Return the [x, y] coordinate for the center point of the cell that contains the specified text.  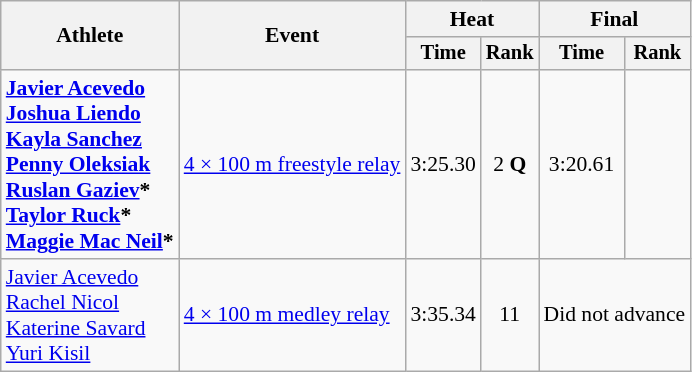
3:20.61 [582, 164]
4 × 100 m medley relay [292, 315]
Final [615, 19]
Event [292, 36]
Javier AcevedoJoshua LiendoKayla SanchezPenny OleksiakRuslan Gaziev*Taylor Ruck*Maggie Mac Neil* [90, 164]
11 [510, 315]
3:25.30 [442, 164]
3:35.34 [442, 315]
Did not advance [615, 315]
4 × 100 m freestyle relay [292, 164]
Athlete [90, 36]
Javier AcevedoRachel NicolKaterine SavardYuri Kisil [90, 315]
Heat [472, 19]
2 Q [510, 164]
